Capture the cell that displays the provided text and extract its [X, Y] central coordinate. 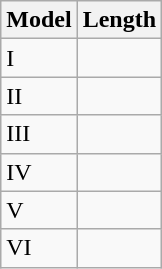
Model [39, 20]
I [39, 58]
V [39, 210]
II [39, 96]
III [39, 134]
VI [39, 248]
IV [39, 172]
Length [119, 20]
